For the text-containing cell, return its midpoint in (x, y) coordinate format. 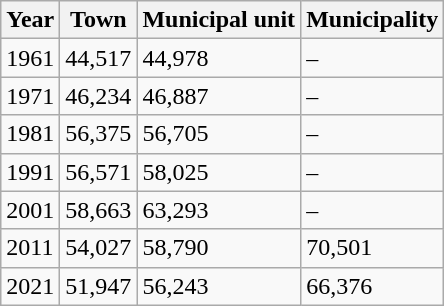
2011 (30, 248)
56,571 (98, 172)
44,978 (219, 58)
58,663 (98, 210)
44,517 (98, 58)
70,501 (372, 248)
56,243 (219, 286)
2021 (30, 286)
66,376 (372, 286)
Municipal unit (219, 20)
1971 (30, 96)
Year (30, 20)
58,025 (219, 172)
46,234 (98, 96)
54,027 (98, 248)
56,705 (219, 134)
1991 (30, 172)
58,790 (219, 248)
56,375 (98, 134)
Town (98, 20)
46,887 (219, 96)
1961 (30, 58)
2001 (30, 210)
1981 (30, 134)
Municipality (372, 20)
63,293 (219, 210)
51,947 (98, 286)
